Extract the [x, y] coordinate from the center of the cell holding the provided text.  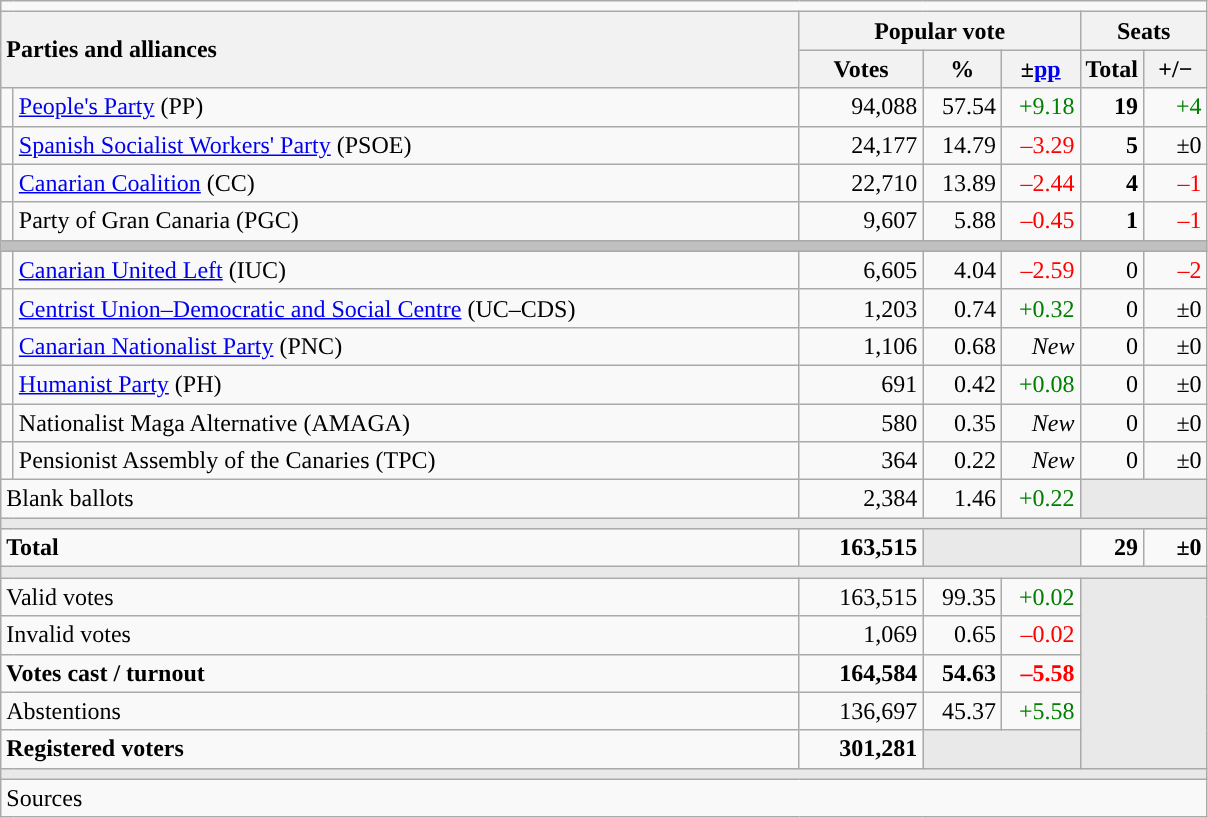
Votes cast / turnout [400, 673]
364 [861, 461]
5 [1112, 145]
4 [1112, 183]
+0.22 [1040, 499]
Canarian Nationalist Party (PNC) [406, 346]
6,605 [861, 270]
1.46 [962, 499]
5.88 [962, 221]
19 [1112, 107]
Canarian United Left (IUC) [406, 270]
301,281 [861, 749]
–2 [1176, 270]
+4 [1176, 107]
0.22 [962, 461]
±pp [1040, 69]
1 [1112, 221]
Blank ballots [400, 499]
57.54 [962, 107]
0.42 [962, 384]
+9.18 [1040, 107]
Invalid votes [400, 635]
24,177 [861, 145]
–0.45 [1040, 221]
0.68 [962, 346]
4.04 [962, 270]
Pensionist Assembly of the Canaries (TPC) [406, 461]
136,697 [861, 711]
% [962, 69]
+0.08 [1040, 384]
+/− [1176, 69]
164,584 [861, 673]
–0.02 [1040, 635]
0.35 [962, 423]
0.65 [962, 635]
Nationalist Maga Alternative (AMAGA) [406, 423]
14.79 [962, 145]
Parties and alliances [400, 50]
Registered voters [400, 749]
Canarian Coalition (CC) [406, 183]
94,088 [861, 107]
+5.58 [1040, 711]
Party of Gran Canaria (PGC) [406, 221]
Votes [861, 69]
Spanish Socialist Workers' Party (PSOE) [406, 145]
99.35 [962, 597]
People's Party (PP) [406, 107]
–3.29 [1040, 145]
Centrist Union–Democratic and Social Centre (UC–CDS) [406, 308]
–2.59 [1040, 270]
Seats [1144, 31]
–5.58 [1040, 673]
Popular vote [940, 31]
580 [861, 423]
Abstentions [400, 711]
+0.32 [1040, 308]
691 [861, 384]
1,203 [861, 308]
0.74 [962, 308]
29 [1112, 548]
Valid votes [400, 597]
2,384 [861, 499]
1,106 [861, 346]
9,607 [861, 221]
13.89 [962, 183]
1,069 [861, 635]
–2.44 [1040, 183]
Sources [604, 798]
Humanist Party (PH) [406, 384]
+0.02 [1040, 597]
22,710 [861, 183]
54.63 [962, 673]
45.37 [962, 711]
